Provide the (x, y) coordinate of the cell's center where the given text is located.  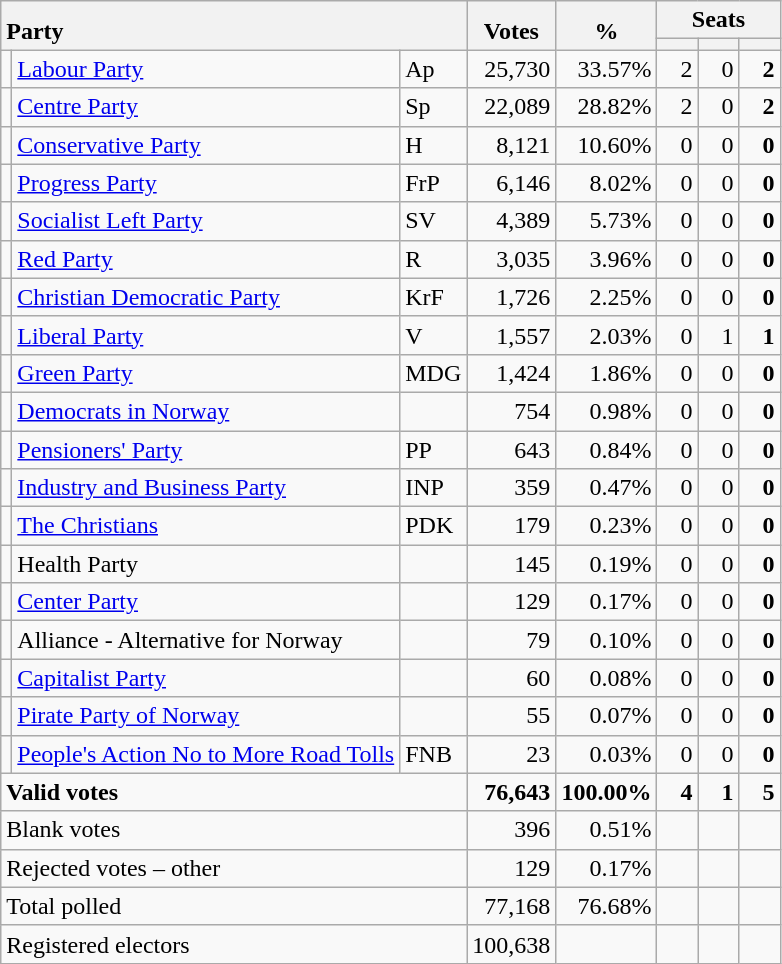
Green Party (206, 373)
FrP (434, 183)
145 (512, 564)
100.00% (606, 792)
0.07% (606, 716)
Centre Party (206, 107)
643 (512, 449)
3,035 (512, 259)
Seats (718, 20)
33.57% (606, 69)
2.03% (606, 335)
22,089 (512, 107)
0.03% (606, 754)
76,643 (512, 792)
Total polled (234, 906)
Conservative Party (206, 145)
PP (434, 449)
Party (234, 26)
0.84% (606, 449)
5.73% (606, 221)
People's Action No to More Road Tolls (206, 754)
60 (512, 678)
396 (512, 830)
25,730 (512, 69)
PDK (434, 526)
V (434, 335)
SV (434, 221)
179 (512, 526)
55 (512, 716)
Socialist Left Party (206, 221)
0.98% (606, 411)
Rejected votes – other (234, 868)
Votes (512, 26)
Industry and Business Party (206, 488)
76.68% (606, 906)
Valid votes (234, 792)
KrF (434, 297)
754 (512, 411)
0.23% (606, 526)
Sp (434, 107)
1,424 (512, 373)
Labour Party (206, 69)
0.10% (606, 640)
8,121 (512, 145)
Democrats in Norway (206, 411)
Capitalist Party (206, 678)
MDG (434, 373)
Health Party (206, 564)
Pensioners' Party (206, 449)
Alliance - Alternative for Norway (206, 640)
28.82% (606, 107)
6,146 (512, 183)
H (434, 145)
1.86% (606, 373)
0.08% (606, 678)
Center Party (206, 602)
3.96% (606, 259)
4,389 (512, 221)
5 (760, 792)
10.60% (606, 145)
2.25% (606, 297)
1,557 (512, 335)
Red Party (206, 259)
Ap (434, 69)
23 (512, 754)
8.02% (606, 183)
Christian Democratic Party (206, 297)
INP (434, 488)
100,638 (512, 944)
0.19% (606, 564)
359 (512, 488)
Registered electors (234, 944)
79 (512, 640)
0.47% (606, 488)
Blank votes (234, 830)
Liberal Party (206, 335)
R (434, 259)
Pirate Party of Norway (206, 716)
The Christians (206, 526)
1,726 (512, 297)
% (606, 26)
Progress Party (206, 183)
4 (678, 792)
0.51% (606, 830)
FNB (434, 754)
77,168 (512, 906)
